For the text-containing cell, return its midpoint in [X, Y] coordinate format. 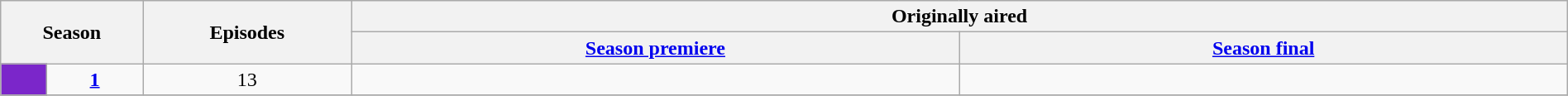
Season final [1264, 48]
Season [72, 32]
Season premiere [655, 48]
Originally aired [959, 17]
13 [247, 79]
Episodes [247, 32]
1 [94, 79]
